Return (X, Y) of the center of cell containing provided text 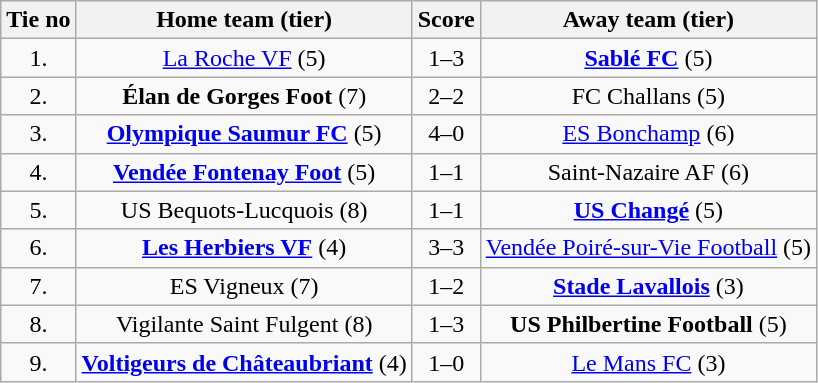
Stade Lavallois (3) (648, 286)
1–0 (446, 362)
Sablé FC (5) (648, 58)
Voltigeurs de Châteaubriant (4) (244, 362)
3. (38, 134)
Home team (tier) (244, 20)
US Bequots-Lucquois (8) (244, 210)
Vendée Poiré-sur-Vie Football (5) (648, 248)
2. (38, 96)
5. (38, 210)
Score (446, 20)
4–0 (446, 134)
Olympique Saumur FC (5) (244, 134)
ES Vigneux (7) (244, 286)
8. (38, 324)
FC Challans (5) (648, 96)
1–2 (446, 286)
La Roche VF (5) (244, 58)
Élan de Gorges Foot (7) (244, 96)
ES Bonchamp (6) (648, 134)
Away team (tier) (648, 20)
7. (38, 286)
2–2 (446, 96)
US Philbertine Football (5) (648, 324)
1. (38, 58)
Tie no (38, 20)
Vigilante Saint Fulgent (8) (244, 324)
3–3 (446, 248)
US Changé (5) (648, 210)
6. (38, 248)
Vendée Fontenay Foot (5) (244, 172)
Saint-Nazaire AF (6) (648, 172)
9. (38, 362)
4. (38, 172)
Le Mans FC (3) (648, 362)
Les Herbiers VF (4) (244, 248)
